Identify which cell holds the provided text, then report its (X, Y) central coordinate. 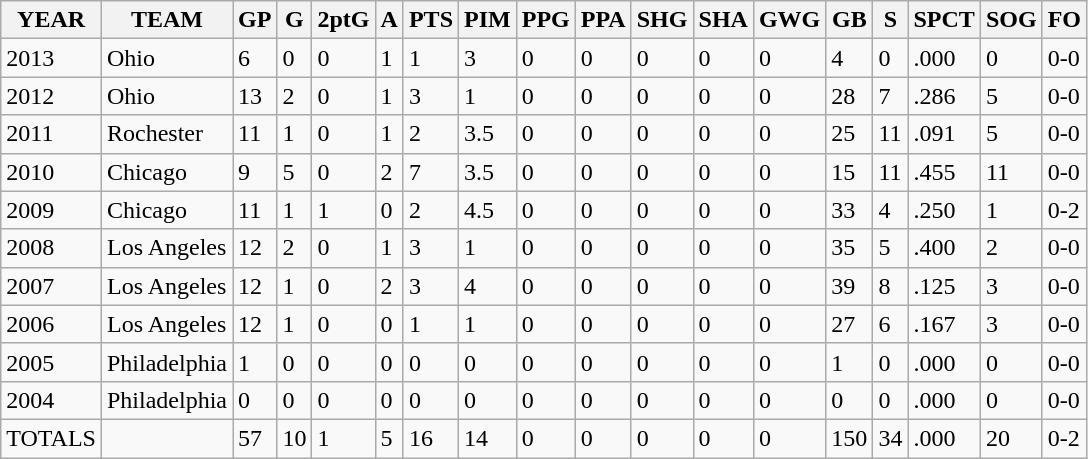
GB (850, 20)
S (890, 20)
.455 (944, 172)
PIM (488, 20)
2013 (52, 58)
2008 (52, 248)
33 (850, 210)
2012 (52, 96)
27 (850, 324)
10 (294, 438)
150 (850, 438)
2004 (52, 400)
25 (850, 134)
.167 (944, 324)
PTS (430, 20)
34 (890, 438)
SPCT (944, 20)
YEAR (52, 20)
.125 (944, 286)
15 (850, 172)
Rochester (166, 134)
SHA (723, 20)
28 (850, 96)
PPA (603, 20)
2007 (52, 286)
4.5 (488, 210)
SOG (1011, 20)
TOTALS (52, 438)
57 (254, 438)
13 (254, 96)
A (389, 20)
2009 (52, 210)
GWG (789, 20)
.400 (944, 248)
TEAM (166, 20)
2010 (52, 172)
16 (430, 438)
2ptG (344, 20)
GP (254, 20)
20 (1011, 438)
8 (890, 286)
2006 (52, 324)
14 (488, 438)
35 (850, 248)
2011 (52, 134)
.091 (944, 134)
2005 (52, 362)
G (294, 20)
PPG (546, 20)
39 (850, 286)
FO (1064, 20)
.286 (944, 96)
SHG (662, 20)
.250 (944, 210)
9 (254, 172)
